Search for the cell housing the specified text and yield its [X, Y] center coordinate. 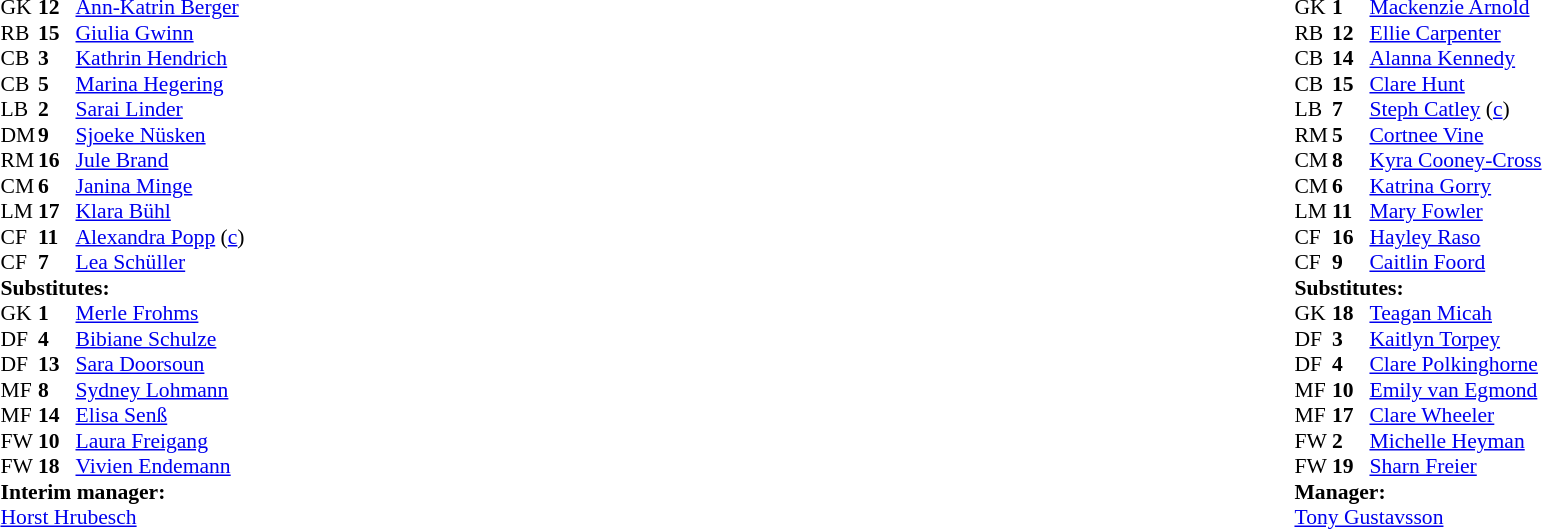
Clare Wheeler [1455, 415]
Clare Hunt [1455, 84]
Alanna Kennedy [1455, 59]
Sharn Freier [1455, 467]
Laura Freigang [160, 441]
Clare Polkinghorne [1455, 365]
Sydney Lohmann [160, 390]
Mary Fowler [1455, 211]
Jule Brand [160, 161]
13 [57, 365]
Ellie Carpenter [1455, 33]
Sarai Linder [160, 109]
1 [57, 313]
Sara Doorsoun [160, 365]
Giulia Gwinn [160, 33]
Lea Schüller [160, 263]
Janina Minge [160, 186]
Katrina Gorry [1455, 186]
Alexandra Popp (c) [160, 237]
Hayley Raso [1455, 237]
Cortnee Vine [1455, 135]
Bibiane Schulze [160, 339]
Michelle Heyman [1455, 441]
Steph Catley (c) [1455, 109]
Emily van Egmond [1455, 390]
Kathrin Hendrich [160, 59]
Sjoeke Nüsken [160, 135]
Teagan Micah [1455, 313]
Merle Frohms [160, 313]
Kaitlyn Torpey [1455, 339]
12 [1351, 33]
Vivien Endemann [160, 467]
Interim manager: [122, 492]
19 [1351, 467]
Kyra Cooney-Cross [1455, 161]
Caitlin Foord [1455, 263]
Manager: [1418, 492]
Klara Bühl [160, 211]
Elisa Senß [160, 415]
DM [19, 135]
Marina Hegering [160, 84]
